Search for the cell housing the specified text and yield its [X, Y] center coordinate. 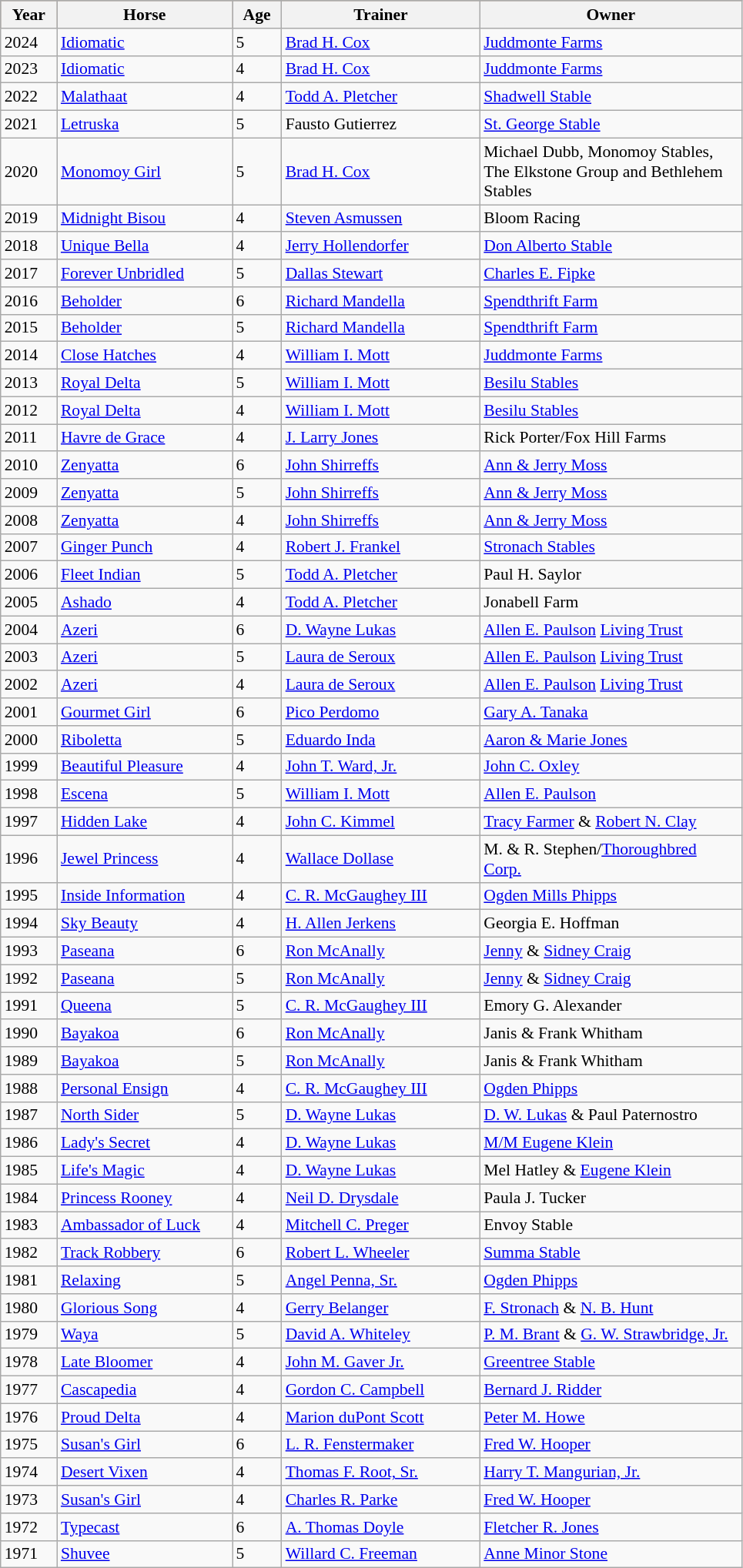
Shadwell Stable [611, 97]
Jewel Princess [145, 859]
1971 [29, 1554]
1996 [29, 859]
John C. Oxley [611, 767]
Jonabell Farm [611, 603]
Letruska [145, 125]
1992 [29, 978]
Midnight Bisou [145, 219]
Envoy Stable [611, 1225]
Eduardo Inda [381, 740]
John M. Gaver Jr. [381, 1362]
Track Robbery [145, 1253]
H. Allen Jerkens [381, 924]
2010 [29, 466]
2011 [29, 438]
1976 [29, 1417]
Charles R. Parke [381, 1499]
Ashado [145, 603]
Proud Delta [145, 1417]
Typecast [145, 1527]
1983 [29, 1225]
Age [257, 15]
Horse [145, 15]
F. Stronach & N. B. Hunt [611, 1308]
Greentree Stable [611, 1362]
Life's Magic [145, 1171]
1989 [29, 1061]
1999 [29, 767]
2023 [29, 69]
M/M Eugene Klein [611, 1143]
St. George Stable [611, 125]
Gary A. Tanaka [611, 712]
2000 [29, 740]
Princess Rooney [145, 1198]
1972 [29, 1527]
1998 [29, 794]
1973 [29, 1499]
Emory G. Alexander [611, 1006]
1995 [29, 896]
Marion duPont Scott [381, 1417]
1994 [29, 924]
Stronach Stables [611, 547]
Gordon C. Campbell [381, 1390]
Fleet Indian [145, 575]
2009 [29, 493]
Robert J. Frankel [381, 547]
Georgia E. Hoffman [611, 924]
Hidden Lake [145, 822]
Owner [611, 15]
2014 [29, 356]
Steven Asmussen [381, 219]
1980 [29, 1308]
Trainer [381, 15]
D. W. Lukas & Paul Paternostro [611, 1115]
Angel Penna, Sr. [381, 1280]
A. Thomas Doyle [381, 1527]
Gerry Belanger [381, 1308]
2020 [29, 171]
Glorious Song [145, 1308]
Robert L. Wheeler [381, 1253]
Waya [145, 1335]
1975 [29, 1445]
Personal Ensign [145, 1088]
1984 [29, 1198]
Monomoy Girl [145, 171]
Harry T. Mangurian, Jr. [611, 1473]
Neil D. Drysdale [381, 1198]
2003 [29, 657]
Malathaat [145, 97]
Bernard J. Ridder [611, 1390]
Gourmet Girl [145, 712]
2016 [29, 301]
2015 [29, 328]
North Sider [145, 1115]
2017 [29, 273]
2004 [29, 630]
Summa Stable [611, 1253]
Ogden Mills Phipps [611, 896]
Aaron & Marie Jones [611, 740]
1986 [29, 1143]
Year [29, 15]
Riboletta [145, 740]
Fausto Gutierrez [381, 125]
John T. Ward, Jr. [381, 767]
1990 [29, 1034]
P. M. Brant & G. W. Strawbridge, Jr. [611, 1335]
2021 [29, 125]
M. & R. Stephen/Thoroughbred Corp. [611, 859]
Mitchell C. Preger [381, 1225]
2007 [29, 547]
Fletcher R. Jones [611, 1527]
Don Alberto Stable [611, 246]
John C. Kimmel [381, 822]
1997 [29, 822]
1985 [29, 1171]
1979 [29, 1335]
2012 [29, 410]
Shuvee [145, 1554]
Close Hatches [145, 356]
1993 [29, 951]
Thomas F. Root, Sr. [381, 1473]
Willard C. Freeman [381, 1554]
1974 [29, 1473]
2005 [29, 603]
Relaxing [145, 1280]
Unique Bella [145, 246]
Rick Porter/Fox Hill Farms [611, 438]
1987 [29, 1115]
Pico Perdomo [381, 712]
Cascapedia [145, 1390]
Wallace Dollase [381, 859]
Forever Unbridled [145, 273]
Inside Information [145, 896]
Queena [145, 1006]
Havre de Grace [145, 438]
2024 [29, 42]
Escena [145, 794]
L. R. Fenstermaker [381, 1445]
1982 [29, 1253]
1991 [29, 1006]
Paul H. Saylor [611, 575]
Jerry Hollendorfer [381, 246]
1981 [29, 1280]
2022 [29, 97]
Peter M. Howe [611, 1417]
Dallas Stewart [381, 273]
1988 [29, 1088]
2013 [29, 383]
2002 [29, 685]
Lady's Secret [145, 1143]
Anne Minor Stone [611, 1554]
2001 [29, 712]
2018 [29, 246]
Sky Beauty [145, 924]
Late Bloomer [145, 1362]
Bloom Racing [611, 219]
1978 [29, 1362]
J. Larry Jones [381, 438]
Ambassador of Luck [145, 1225]
2019 [29, 219]
David A. Whiteley [381, 1335]
1977 [29, 1390]
Ginger Punch [145, 547]
Michael Dubb, Monomoy Stables, The Elkstone Group and Bethlehem Stables [611, 171]
2006 [29, 575]
Desert Vixen [145, 1473]
Beautiful Pleasure [145, 767]
Allen E. Paulson [611, 794]
Charles E. Fipke [611, 273]
Tracy Farmer & Robert N. Clay [611, 822]
Paula J. Tucker [611, 1198]
2008 [29, 520]
Mel Hatley & Eugene Klein [611, 1171]
